Provide the [x, y] coordinate of the cell's center where the given text is located.  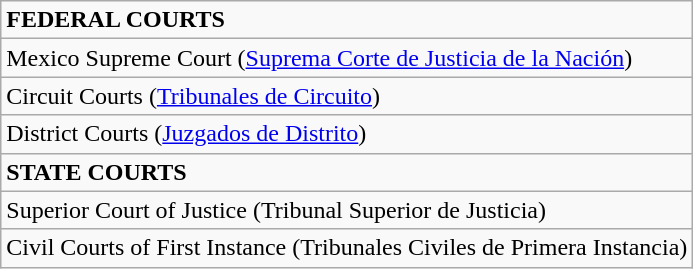
Mexico Supreme Court (Suprema Corte de Justicia de la Nación) [347, 58]
Superior Court of Justice (Tribunal Superior de Justicia) [347, 210]
Civil Courts of First Instance (Tribunales Civiles de Primera Instancia) [347, 248]
STATE COURTS [347, 172]
Circuit Courts (Tribunales de Circuito) [347, 96]
FEDERAL COURTS [347, 20]
District Courts (Juzgados de Distrito) [347, 134]
